Scan for the cell matching the given text and deliver its (x, y) coordinate at center. 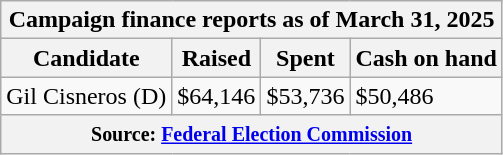
$53,736 (306, 96)
Candidate (86, 58)
Raised (216, 58)
Source: Federal Election Commission (252, 134)
Cash on hand (426, 58)
Gil Cisneros (D) (86, 96)
Campaign finance reports as of March 31, 2025 (252, 20)
$64,146 (216, 96)
$50,486 (426, 96)
Spent (306, 58)
